Pinpoint the cell where the given text exists, returning its [x, y] midpoint coordinate. 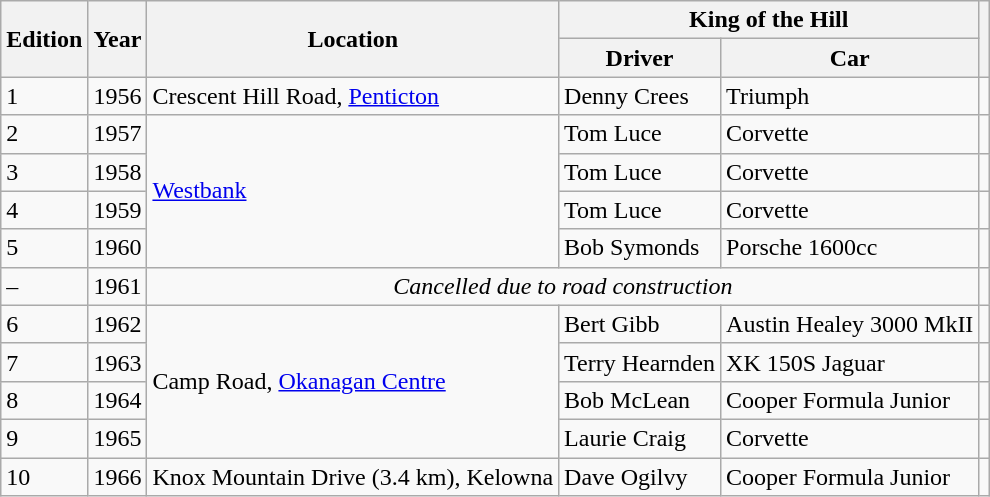
– [44, 286]
Driver [640, 58]
1 [44, 96]
1966 [118, 477]
Location [353, 39]
1956 [118, 96]
1961 [118, 286]
1959 [118, 210]
Bob Symonds [640, 248]
Bert Gibb [640, 324]
10 [44, 477]
Bob McLean [640, 400]
7 [44, 362]
Dave Ogilvy [640, 477]
8 [44, 400]
1960 [118, 248]
Car [850, 58]
Triumph [850, 96]
5 [44, 248]
Porsche 1600cc [850, 248]
Year [118, 39]
Laurie Craig [640, 438]
Knox Mountain Drive (3.4 km), Kelowna [353, 477]
1964 [118, 400]
1965 [118, 438]
Crescent Hill Road, Penticton [353, 96]
Terry Hearnden [640, 362]
Camp Road, Okanagan Centre [353, 381]
6 [44, 324]
Edition [44, 39]
Westbank [353, 191]
King of the Hill [769, 20]
Denny Crees [640, 96]
XK 150S Jaguar [850, 362]
Austin Healey 3000 MkII [850, 324]
2 [44, 134]
4 [44, 210]
1963 [118, 362]
1958 [118, 172]
1962 [118, 324]
1957 [118, 134]
Cancelled due to road construction [563, 286]
3 [44, 172]
9 [44, 438]
